Output the [X, Y] coordinate of the center of the cell containing the given text.  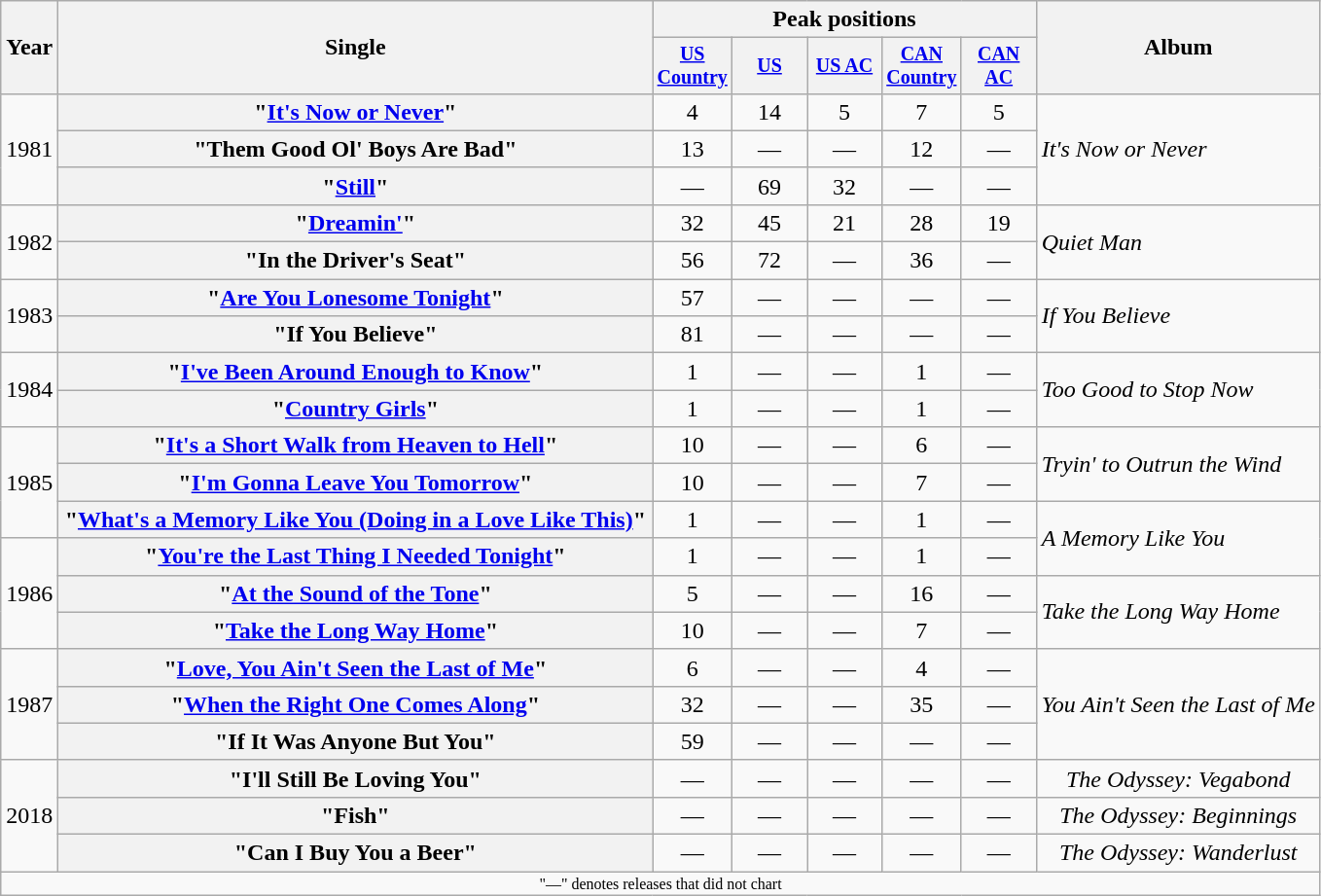
"In the Driver's Seat" [356, 261]
Too Good to Stop Now [1178, 390]
If You Believe [1178, 316]
"Love, You Ain't Seen the Last of Me" [356, 667]
The Odyssey: Vegabond [1178, 778]
"It's Now or Never" [356, 112]
56 [693, 261]
US AC [844, 66]
"Them Good Ol' Boys Are Bad" [356, 149]
CAN Country [921, 66]
1984 [29, 390]
1983 [29, 316]
The Odyssey: Wanderlust [1178, 853]
21 [844, 223]
Peak positions [844, 19]
A Memory Like You [1178, 538]
1985 [29, 483]
"Take the Long Way Home" [356, 630]
US [770, 66]
36 [921, 261]
"Country Girls" [356, 409]
12 [921, 149]
It's Now or Never [1178, 149]
"—" denotes releases that did not chart [661, 883]
Tryin' to Outrun the Wind [1178, 464]
"If It Was Anyone But You" [356, 741]
45 [770, 223]
1987 [29, 704]
CAN AC [998, 66]
"Dreamin'" [356, 223]
You Ain't Seen the Last of Me [1178, 704]
"Still" [356, 186]
57 [693, 298]
US Country [693, 66]
16 [921, 593]
13 [693, 149]
Quiet Man [1178, 241]
1986 [29, 593]
"I'll Still Be Loving You" [356, 778]
Single [356, 48]
"At the Sound of the Tone" [356, 593]
Album [1178, 48]
Year [29, 48]
"Fish" [356, 815]
19 [998, 223]
28 [921, 223]
"If You Believe" [356, 335]
69 [770, 186]
"It's a Short Walk from Heaven to Hell" [356, 446]
The Odyssey: Beginnings [1178, 815]
"Are You Lonesome Tonight" [356, 298]
1981 [29, 149]
"What's a Memory Like You (Doing in a Love Like This)" [356, 520]
2018 [29, 815]
"When the Right One Comes Along" [356, 704]
"You're the Last Thing I Needed Tonight" [356, 556]
"Can I Buy You a Beer" [356, 853]
1982 [29, 241]
81 [693, 335]
35 [921, 704]
"I'm Gonna Leave You Tomorrow" [356, 483]
59 [693, 741]
72 [770, 261]
"I've Been Around Enough to Know" [356, 372]
Take the Long Way Home [1178, 612]
14 [770, 112]
